Pinpoint the cell where the given text exists, returning its (X, Y) midpoint coordinate. 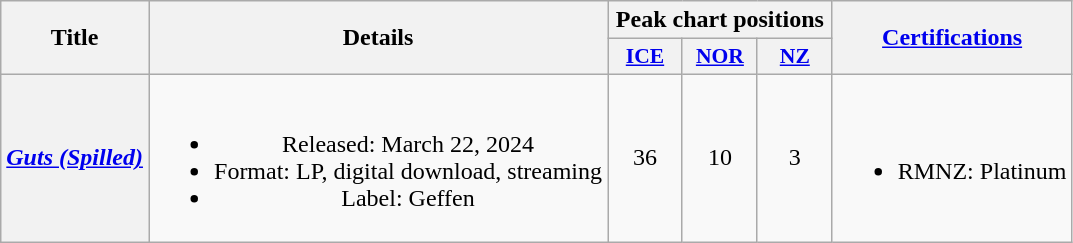
3 (794, 158)
NOR (720, 57)
Guts (Spilled) (75, 158)
10 (720, 158)
Certifications (952, 38)
36 (646, 158)
RMNZ: Platinum (952, 158)
Released: March 22, 2024Format: LP, digital download, streamingLabel: Geffen (378, 158)
Details (378, 38)
Title (75, 38)
ICE (646, 57)
Peak chart positions (720, 20)
NZ (794, 57)
